For the text-containing cell, return its midpoint in [X, Y] coordinate format. 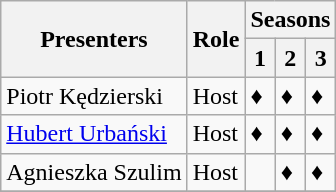
Agnieszka Szulim [94, 172]
Seasons [290, 20]
Piotr Kędzierski [94, 96]
1 [260, 58]
2 [290, 58]
3 [321, 58]
Role [216, 39]
Hubert Urbański [94, 134]
Presenters [94, 39]
